Extract the [X, Y] coordinate from the center of the cell holding the provided text.  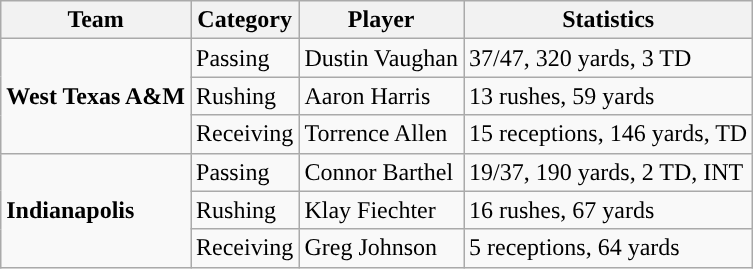
Indianapolis [96, 210]
Statistics [608, 20]
West Texas A&M [96, 96]
Torrence Allen [382, 134]
Connor Barthel [382, 172]
37/47, 320 yards, 3 TD [608, 58]
Aaron Harris [382, 96]
Category [244, 20]
19/37, 190 yards, 2 TD, INT [608, 172]
15 receptions, 146 yards, TD [608, 134]
Player [382, 20]
16 rushes, 67 yards [608, 210]
Klay Fiechter [382, 210]
Dustin Vaughan [382, 58]
13 rushes, 59 yards [608, 96]
5 receptions, 64 yards [608, 248]
Team [96, 20]
Greg Johnson [382, 248]
